From the cell containing the given text, extract its center point as [x, y] coordinate. 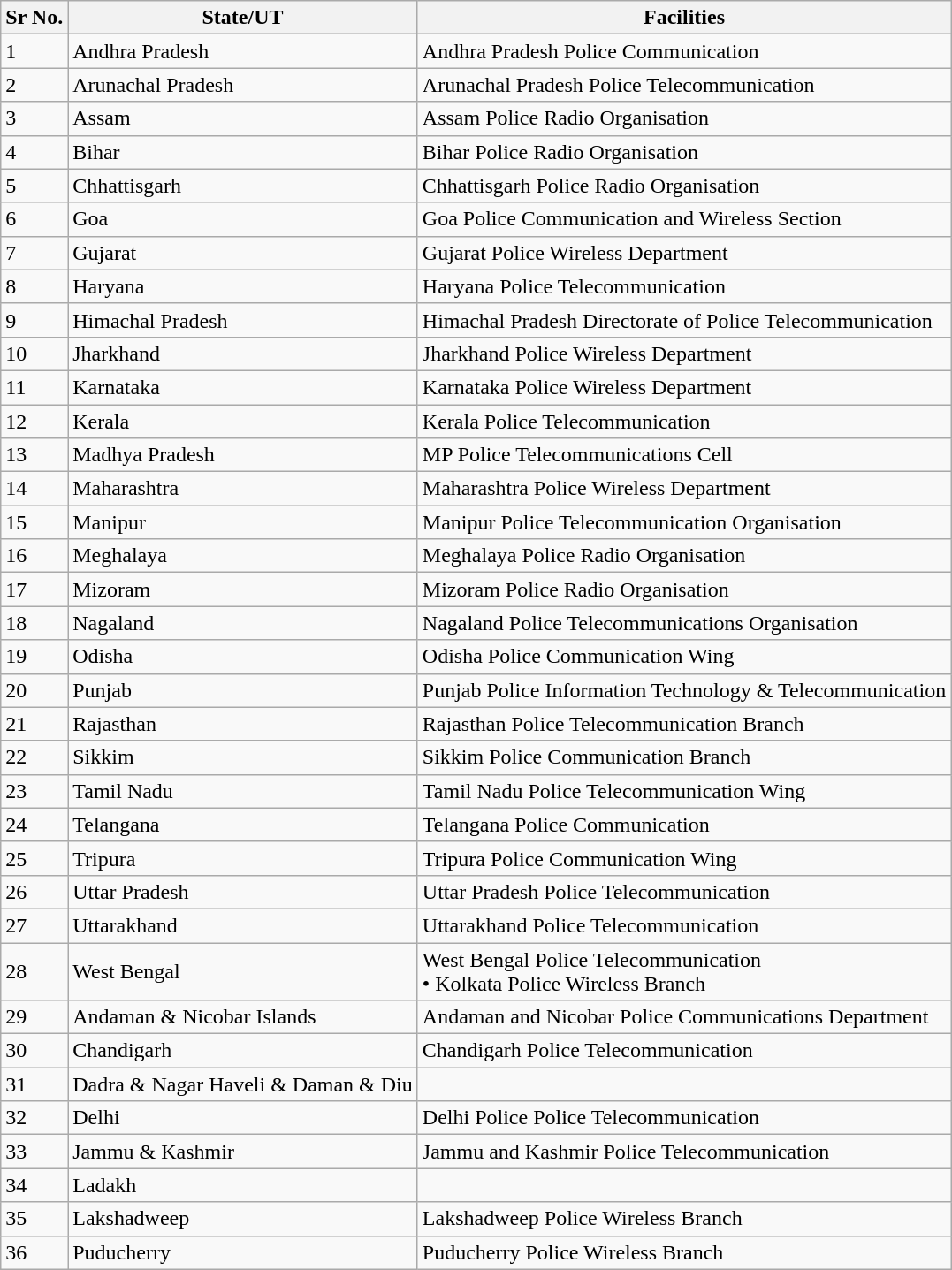
25 [34, 858]
13 [34, 455]
36 [34, 1252]
Mizoram Police Radio Organisation [684, 589]
Gujarat [243, 253]
8 [34, 286]
State/UT [243, 18]
17 [34, 589]
Bihar [243, 152]
Jharkhand Police Wireless Department [684, 354]
West Bengal Police Telecommunication• Kolkata Police Wireless Branch [684, 970]
Goa Police Communication and Wireless Section [684, 219]
Arunachal Pradesh [243, 85]
5 [34, 186]
Telangana Police Communication [684, 825]
Andhra Pradesh Police Communication [684, 51]
Punjab Police Information Technology & Telecommunication [684, 690]
Tripura [243, 858]
Uttar Pradesh [243, 892]
Gujarat Police Wireless Department [684, 253]
Delhi Police Police Telecommunication [684, 1118]
Tripura Police Communication Wing [684, 858]
31 [34, 1084]
West Bengal [243, 970]
MP Police Telecommunications Cell [684, 455]
Chandigarh [243, 1051]
29 [34, 1017]
Himachal Pradesh Directorate of Police Telecommunication [684, 320]
Arunachal Pradesh Police Telecommunication [684, 85]
Lakshadweep Police Wireless Branch [684, 1219]
Kerala Police Telecommunication [684, 422]
Mizoram [243, 589]
19 [34, 657]
Nagaland Police Telecommunications Organisation [684, 623]
Karnataka [243, 387]
Andaman & Nicobar Islands [243, 1017]
Sr No. [34, 18]
Odisha [243, 657]
Bihar Police Radio Organisation [684, 152]
Kerala [243, 422]
Assam Police Radio Organisation [684, 118]
30 [34, 1051]
Tamil Nadu [243, 791]
Dadra & Nagar Haveli & Daman & Diu [243, 1084]
Chhattisgarh [243, 186]
1 [34, 51]
Rajasthan [243, 724]
Manipur Police Telecommunication Organisation [684, 522]
35 [34, 1219]
Telangana [243, 825]
Chandigarh Police Telecommunication [684, 1051]
3 [34, 118]
Andhra Pradesh [243, 51]
Puducherry Police Wireless Branch [684, 1252]
Maharashtra [243, 489]
Punjab [243, 690]
6 [34, 219]
23 [34, 791]
16 [34, 556]
32 [34, 1118]
Haryana Police Telecommunication [684, 286]
Meghalaya [243, 556]
Manipur [243, 522]
4 [34, 152]
33 [34, 1152]
14 [34, 489]
20 [34, 690]
21 [34, 724]
Sikkim [243, 757]
12 [34, 422]
Maharashtra Police Wireless Department [684, 489]
Assam [243, 118]
28 [34, 970]
Nagaland [243, 623]
Jammu & Kashmir [243, 1152]
Haryana [243, 286]
Delhi [243, 1118]
Rajasthan Police Telecommunication Branch [684, 724]
26 [34, 892]
9 [34, 320]
Andaman and Nicobar Police Communications Department [684, 1017]
11 [34, 387]
Uttar Pradesh Police Telecommunication [684, 892]
15 [34, 522]
Meghalaya Police Radio Organisation [684, 556]
Uttarakhand [243, 925]
Lakshadweep [243, 1219]
Jharkhand [243, 354]
Karnataka Police Wireless Department [684, 387]
Ladakh [243, 1185]
Madhya Pradesh [243, 455]
Goa [243, 219]
Odisha Police Communication Wing [684, 657]
Chhattisgarh Police Radio Organisation [684, 186]
10 [34, 354]
22 [34, 757]
7 [34, 253]
18 [34, 623]
27 [34, 925]
Uttarakhand Police Telecommunication [684, 925]
34 [34, 1185]
Tamil Nadu Police Telecommunication Wing [684, 791]
Puducherry [243, 1252]
Jammu and Kashmir Police Telecommunication [684, 1152]
Facilities [684, 18]
2 [34, 85]
Himachal Pradesh [243, 320]
Sikkim Police Communication Branch [684, 757]
24 [34, 825]
